Output the (X, Y) coordinate of the center of the cell containing the given text.  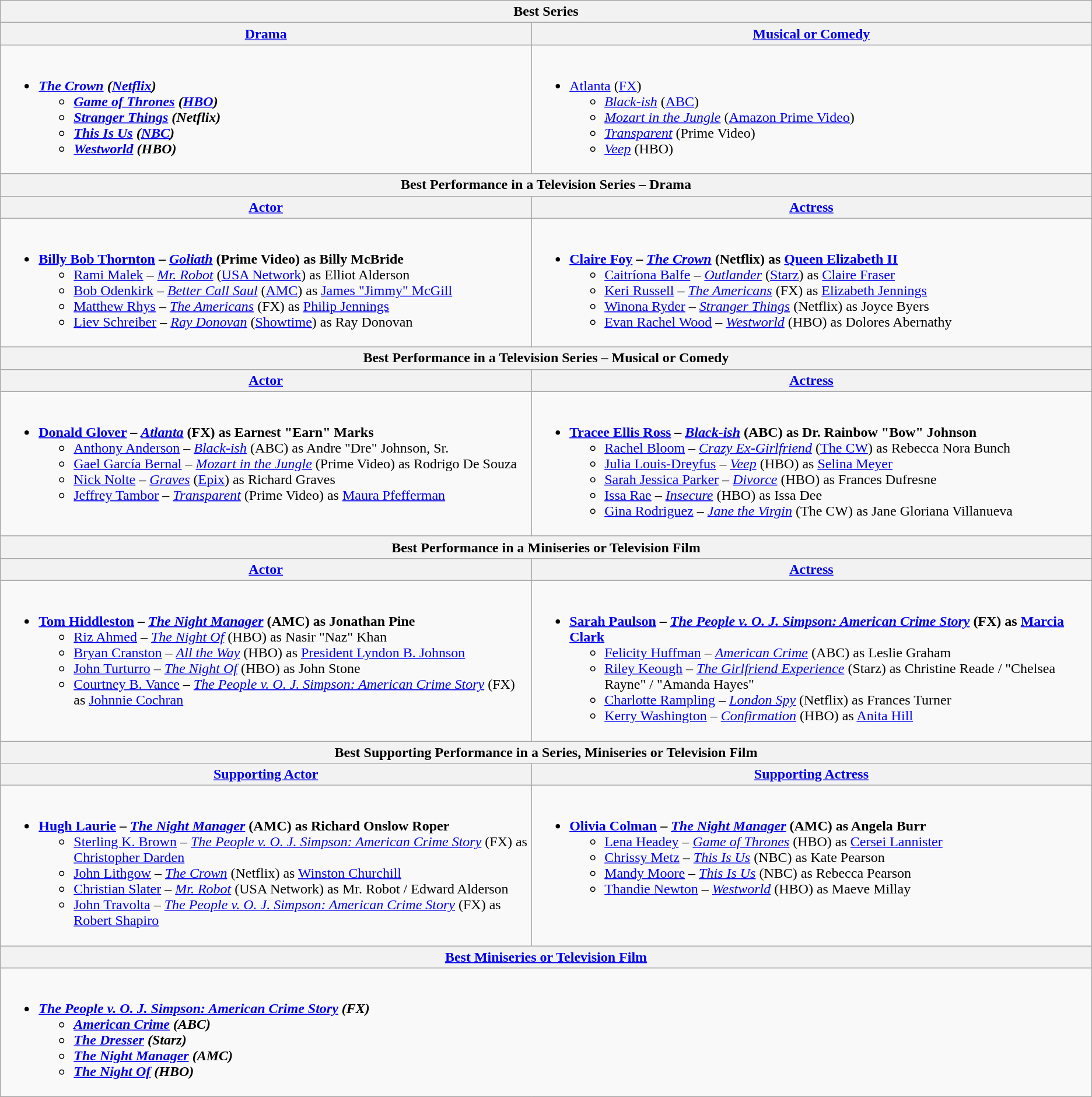
Best Miniseries or Television Film (546, 957)
Best Performance in a Television Series – Drama (546, 185)
The People v. O. J. Simpson: American Crime Story (FX)American Crime (ABC)The Dresser (Starz)The Night Manager (AMC)The Night Of (HBO) (546, 1032)
Supporting Actress (812, 774)
Supporting Actor (266, 774)
The Crown (Netflix)Game of Thrones (HBO)Stranger Things (Netflix)This Is Us (NBC)Westworld (HBO) (266, 110)
Best Supporting Performance in a Series, Miniseries or Television Film (546, 752)
Best Performance in a Miniseries or Television Film (546, 547)
Drama (266, 34)
Atlanta (FX)Black-ish (ABC)Mozart in the Jungle (Amazon Prime Video)Transparent (Prime Video)Veep (HBO) (812, 110)
Musical or Comedy (812, 34)
Best Performance in a Television Series – Musical or Comedy (546, 358)
Best Series (546, 12)
